Return the [X, Y] coordinate for the center point of the cell that contains the specified text.  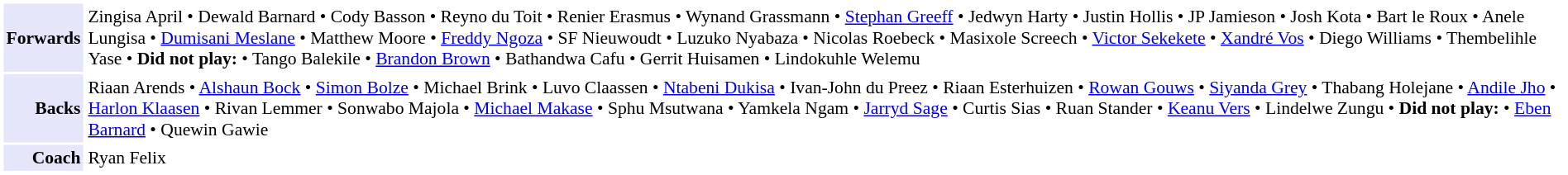
Coach [43, 158]
Forwards [43, 37]
Backs [43, 108]
Ryan Felix [825, 158]
